Detect which cell encompasses the target text, then output its [x, y] center coordinate. 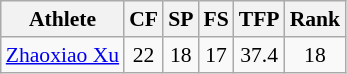
SP [180, 19]
17 [216, 55]
37.4 [260, 55]
Zhaoxiao Xu [62, 55]
FS [216, 19]
TFP [260, 19]
Rank [316, 19]
CF [144, 19]
22 [144, 55]
Athlete [62, 19]
